Detect which cell encompasses the target text, then output its (X, Y) center coordinate. 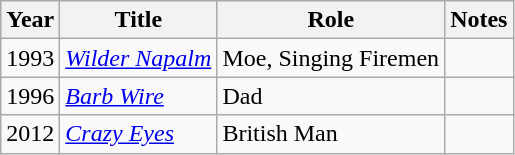
British Man (331, 134)
1996 (30, 96)
Dad (331, 96)
Notes (479, 20)
Title (138, 20)
Moe, Singing Firemen (331, 58)
Role (331, 20)
1993 (30, 58)
Wilder Napalm (138, 58)
Barb Wire (138, 96)
Crazy Eyes (138, 134)
Year (30, 20)
2012 (30, 134)
